For the text-containing cell, return its midpoint in [x, y] coordinate format. 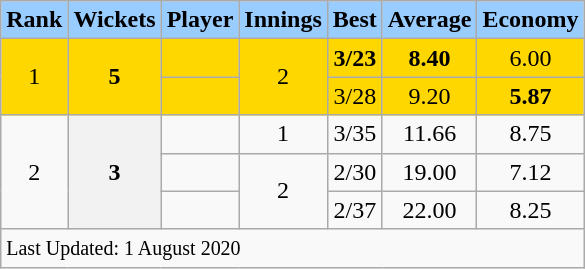
2/30 [354, 172]
Rank [34, 20]
Economy [530, 20]
Wickets [114, 20]
6.00 [530, 58]
2/37 [354, 210]
9.20 [430, 96]
Innings [283, 20]
3 [114, 172]
22.00 [430, 210]
Average [430, 20]
3/35 [354, 134]
8.75 [530, 134]
19.00 [430, 172]
5.87 [530, 96]
11.66 [430, 134]
5 [114, 77]
8.40 [430, 58]
3/28 [354, 96]
Last Updated: 1 August 2020 [292, 248]
Best [354, 20]
3/23 [354, 58]
7.12 [530, 172]
8.25 [530, 210]
Player [200, 20]
